Extract the [X, Y] coordinate from the center of the cell holding the provided text.  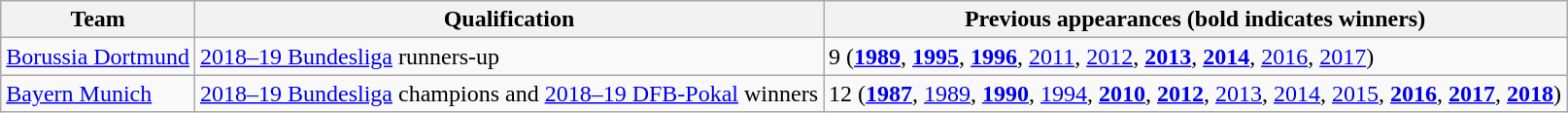
Bayern Munich [98, 94]
Qualification [509, 19]
2018–19 Bundesliga runners-up [509, 56]
Borussia Dortmund [98, 56]
Team [98, 19]
9 (1989, 1995, 1996, 2011, 2012, 2013, 2014, 2016, 2017) [1195, 56]
Previous appearances (bold indicates winners) [1195, 19]
12 (1987, 1989, 1990, 1994, 2010, 2012, 2013, 2014, 2015, 2016, 2017, 2018) [1195, 94]
2018–19 Bundesliga champions and 2018–19 DFB-Pokal winners [509, 94]
